Extract the [X, Y] coordinate from the center of the cell holding the provided text.  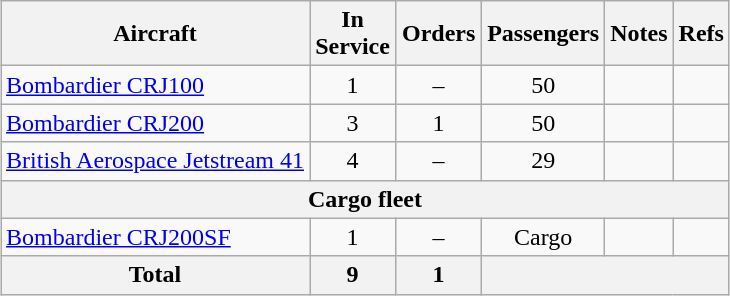
3 [353, 123]
Aircraft [156, 34]
Bombardier CRJ100 [156, 85]
Bombardier CRJ200SF [156, 237]
Refs [701, 34]
Cargo fleet [366, 199]
In Service [353, 34]
9 [353, 275]
Orders [439, 34]
Passengers [544, 34]
Bombardier CRJ200 [156, 123]
Notes [639, 34]
British Aerospace Jetstream 41 [156, 161]
4 [353, 161]
29 [544, 161]
Total [156, 275]
Cargo [544, 237]
